Locate the cell with the specified text and output its [x, y] center coordinate. 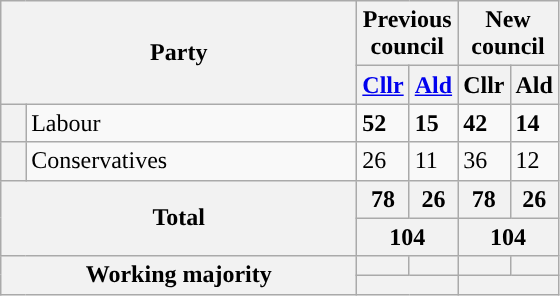
Total [179, 218]
15 [433, 123]
Party [179, 52]
New council [508, 34]
12 [534, 161]
52 [383, 123]
Labour [192, 123]
36 [484, 161]
Previous council [408, 34]
11 [433, 161]
Working majority [179, 275]
Conservatives [192, 161]
14 [534, 123]
42 [484, 123]
